Return (x, y) of the center of cell containing provided text 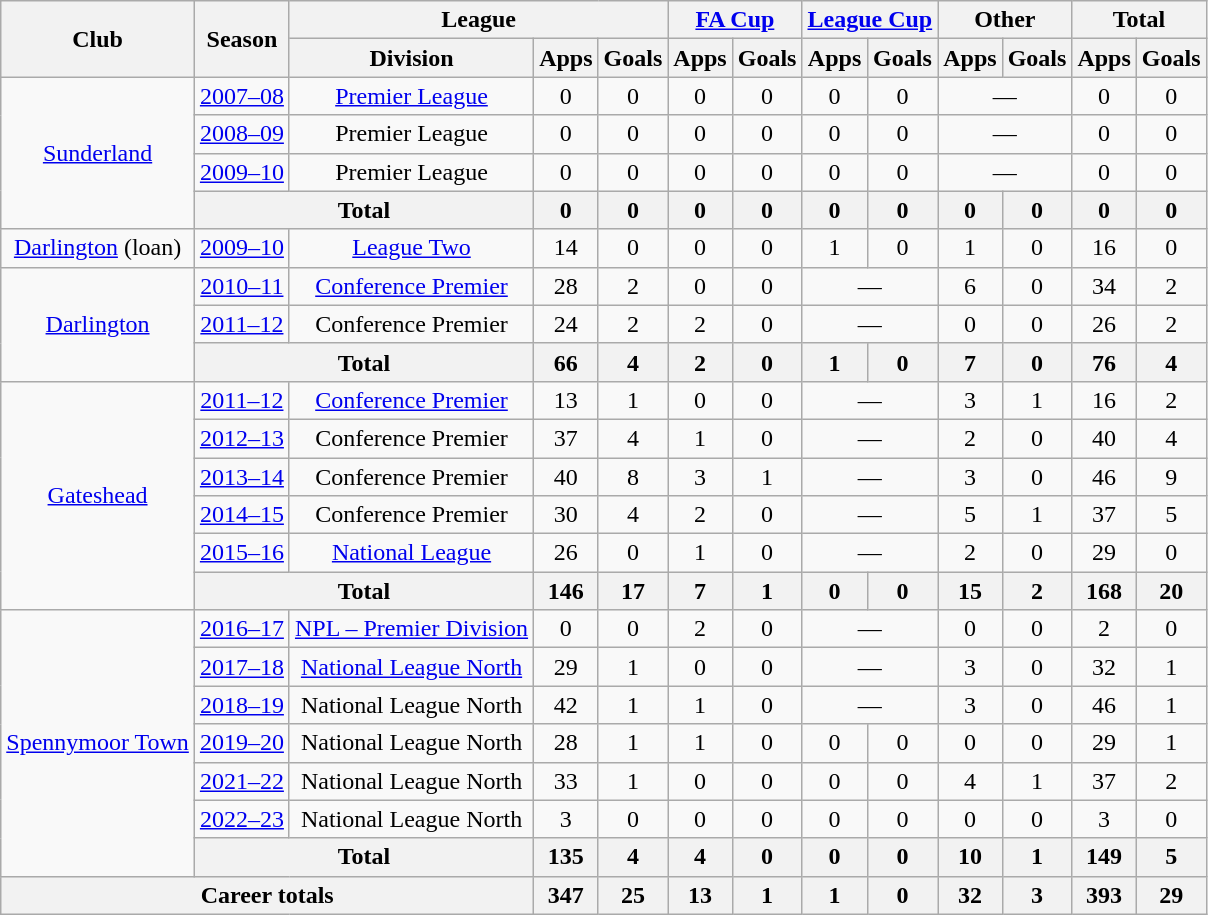
2008–09 (242, 134)
League (478, 20)
66 (566, 362)
15 (970, 591)
League Cup (870, 20)
42 (566, 705)
25 (633, 895)
30 (566, 515)
Division (411, 58)
347 (566, 895)
33 (566, 781)
Gateshead (98, 495)
Darlington (98, 324)
Sunderland (98, 153)
Other (1005, 20)
NPL – Premier Division (411, 629)
2010–11 (242, 286)
2014–15 (242, 515)
2019–20 (242, 743)
2022–23 (242, 819)
2015–16 (242, 553)
2018–19 (242, 705)
8 (633, 477)
10 (970, 857)
Career totals (268, 895)
24 (566, 324)
9 (1171, 477)
135 (566, 857)
Darlington (loan) (98, 248)
2013–14 (242, 477)
Club (98, 39)
2017–18 (242, 667)
20 (1171, 591)
34 (1104, 286)
76 (1104, 362)
Season (242, 39)
17 (633, 591)
2016–17 (242, 629)
League Two (411, 248)
Spennymoor Town (98, 743)
FA Cup (735, 20)
149 (1104, 857)
146 (566, 591)
2012–13 (242, 438)
2021–22 (242, 781)
14 (566, 248)
168 (1104, 591)
6 (970, 286)
2007–08 (242, 96)
National League (411, 553)
393 (1104, 895)
